Identify which cell holds the provided text, then report its [x, y] central coordinate. 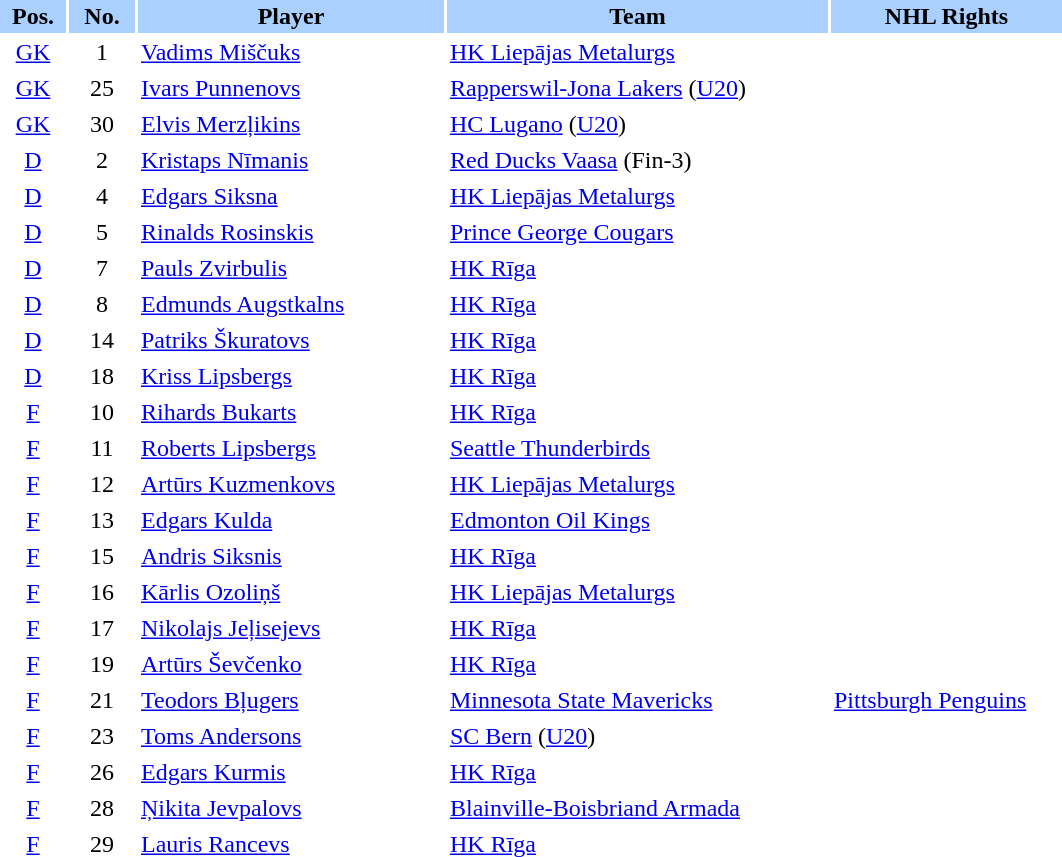
Team [638, 16]
HC Lugano (U20) [638, 124]
Toms Andersons [291, 736]
15 [102, 556]
Minnesota State Mavericks [638, 700]
14 [102, 340]
SC Bern (U20) [638, 736]
Player [291, 16]
28 [102, 808]
7 [102, 268]
26 [102, 772]
10 [102, 412]
Prince George Cougars [638, 232]
4 [102, 196]
Edgars Kurmis [291, 772]
Ivars Punnenovs [291, 88]
Pittsburgh Penguins [946, 700]
Seattle Thunderbirds [638, 448]
8 [102, 304]
Vadims Miščuks [291, 52]
Artūrs Ševčenko [291, 664]
Pauls Zvirbulis [291, 268]
Nikolajs Jeļisejevs [291, 628]
19 [102, 664]
16 [102, 592]
13 [102, 520]
Roberts Lipsbergs [291, 448]
11 [102, 448]
23 [102, 736]
Edmunds Augstkalns [291, 304]
Edmonton Oil Kings [638, 520]
NHL Rights [946, 16]
Rihards Bukarts [291, 412]
18 [102, 376]
Ņikita Jevpalovs [291, 808]
2 [102, 160]
Kārlis Ozoliņš [291, 592]
17 [102, 628]
12 [102, 484]
Edgars Kulda [291, 520]
Edgars Siksna [291, 196]
5 [102, 232]
30 [102, 124]
1 [102, 52]
No. [102, 16]
Andris Siksnis [291, 556]
Elvis Merzļikins [291, 124]
Rinalds Rosinskis [291, 232]
21 [102, 700]
Artūrs Kuzmenkovs [291, 484]
Red Ducks Vaasa (Fin-3) [638, 160]
Kristaps Nīmanis [291, 160]
Patriks Škuratovs [291, 340]
25 [102, 88]
Rapperswil-Jona Lakers (U20) [638, 88]
Teodors Bļugers [291, 700]
Pos. [33, 16]
Kriss Lipsbergs [291, 376]
Blainville-Boisbriand Armada [638, 808]
